Scan for the cell matching the given text and deliver its [x, y] coordinate at center. 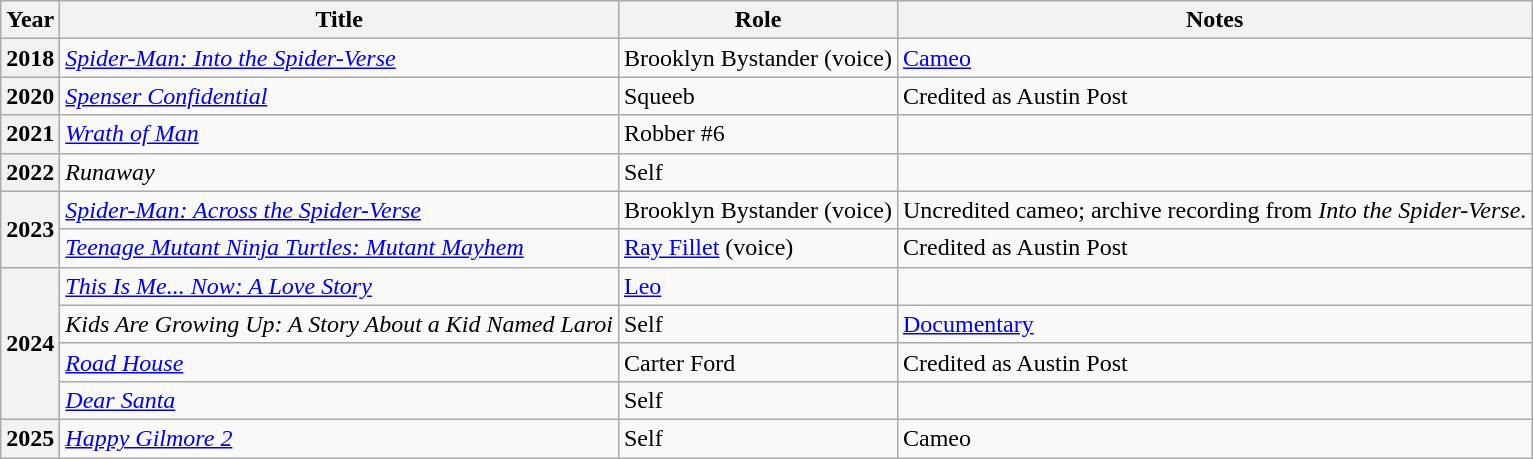
Robber #6 [758, 134]
Kids Are Growing Up: A Story About a Kid Named Laroi [340, 324]
Road House [340, 362]
Notes [1214, 20]
2020 [30, 96]
Teenage Mutant Ninja Turtles: Mutant Mayhem [340, 248]
Runaway [340, 172]
Happy Gilmore 2 [340, 438]
Role [758, 20]
Spenser Confidential [340, 96]
Spider-Man: Into the Spider-Verse [340, 58]
Squeeb [758, 96]
2018 [30, 58]
Dear Santa [340, 400]
Spider-Man: Across the Spider-Verse [340, 210]
Ray Fillet (voice) [758, 248]
2022 [30, 172]
2024 [30, 343]
2025 [30, 438]
Title [340, 20]
Documentary [1214, 324]
Year [30, 20]
This Is Me... Now: A Love Story [340, 286]
2023 [30, 229]
Leo [758, 286]
2021 [30, 134]
Uncredited cameo; archive recording from Into the Spider-Verse. [1214, 210]
Wrath of Man [340, 134]
Carter Ford [758, 362]
